For the text-containing cell, return its midpoint in [x, y] coordinate format. 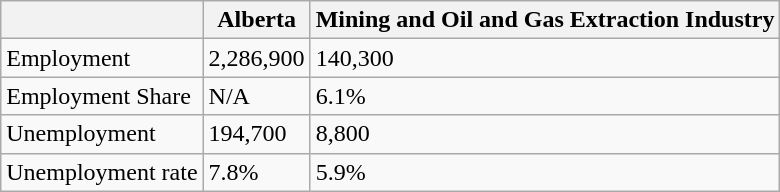
N/A [256, 96]
Unemployment [102, 134]
194,700 [256, 134]
Employment Share [102, 96]
5.9% [545, 172]
7.8% [256, 172]
2,286,900 [256, 58]
Alberta [256, 20]
8,800 [545, 134]
Unemployment rate [102, 172]
Mining and Oil and Gas Extraction Industry [545, 20]
Employment [102, 58]
6.1% [545, 96]
140,300 [545, 58]
